Provide the [x, y] coordinate of the cell's center where the given text is located.  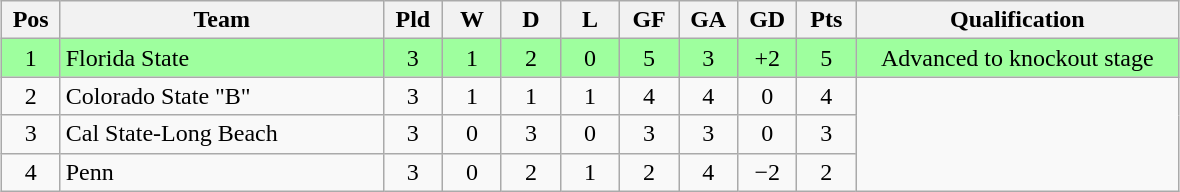
Colorado State "B" [222, 96]
Florida State [222, 58]
L [590, 20]
Pts [826, 20]
GA [708, 20]
−2 [768, 172]
D [530, 20]
Penn [222, 172]
Advanced to knockout stage [1018, 58]
Qualification [1018, 20]
Pos [30, 20]
GD [768, 20]
GF [650, 20]
Team [222, 20]
Pld [412, 20]
Cal State-Long Beach [222, 134]
W [472, 20]
+2 [768, 58]
